Return the [X, Y] coordinate for the center point of the cell that contains the specified text.  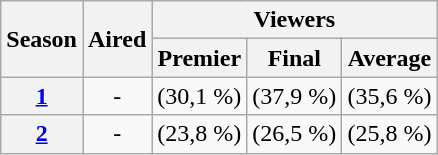
(30,1 %) [200, 96]
Viewers [294, 20]
(26,5 %) [294, 134]
Season [42, 39]
(37,9 %) [294, 96]
(25,8 %) [390, 134]
2 [42, 134]
(23,8 %) [200, 134]
Average [390, 58]
(35,6 %) [390, 96]
Aired [116, 39]
Final [294, 58]
1 [42, 96]
Premier [200, 58]
